Determine the (x, y) coordinate at the center of the cell enclosing the given text.  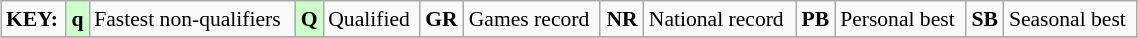
KEY: (34, 19)
q (78, 19)
NR (622, 19)
Games record (532, 19)
Fastest non-qualifiers (192, 19)
Seasonal best (1070, 19)
GR (442, 19)
Q (309, 19)
Personal best (900, 19)
PB (816, 19)
SB (985, 19)
National record (720, 19)
Qualified (371, 19)
